Locate the cell with the specified text and output its (x, y) center coordinate. 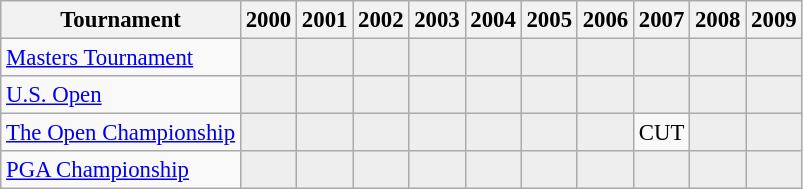
2000 (268, 20)
2009 (774, 20)
U.S. Open (121, 95)
The Open Championship (121, 133)
Tournament (121, 20)
CUT (661, 133)
2008 (718, 20)
Masters Tournament (121, 58)
2002 (381, 20)
2005 (549, 20)
2001 (325, 20)
2007 (661, 20)
2003 (437, 20)
PGA Championship (121, 170)
2006 (605, 20)
2004 (493, 20)
